Return [X, Y] of the center of cell containing provided text 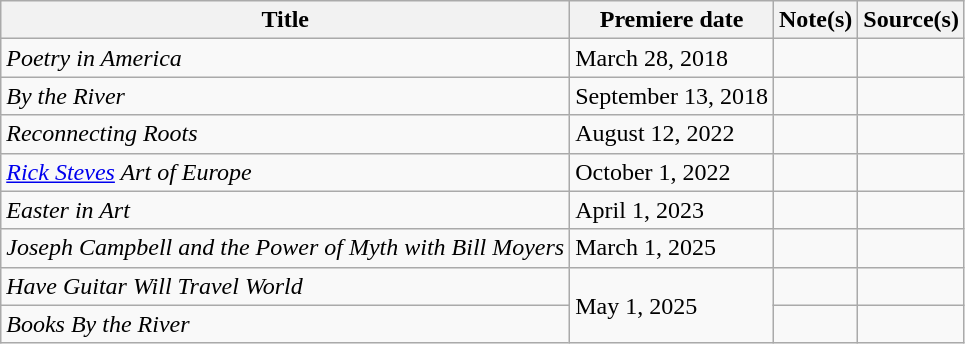
By the River [286, 96]
April 1, 2023 [672, 210]
Poetry in America [286, 58]
Note(s) [815, 20]
Reconnecting Roots [286, 134]
Joseph Campbell and the Power of Myth with Bill Moyers [286, 248]
March 28, 2018 [672, 58]
Title [286, 20]
May 1, 2025 [672, 305]
Source(s) [912, 20]
Easter in Art [286, 210]
Books By the River [286, 324]
October 1, 2022 [672, 172]
March 1, 2025 [672, 248]
August 12, 2022 [672, 134]
Rick Steves Art of Europe [286, 172]
September 13, 2018 [672, 96]
Have Guitar Will Travel World [286, 286]
Premiere date [672, 20]
